Identify which cell holds the provided text, then report its (x, y) central coordinate. 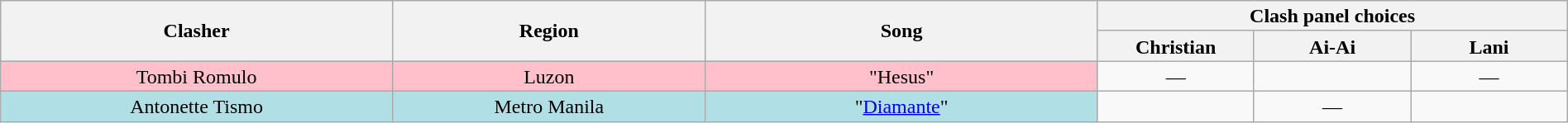
Lani (1489, 46)
Tombi Romulo (197, 76)
Luzon (549, 76)
"Diamante" (901, 106)
Clash panel choices (1332, 17)
Ai-Ai (1331, 46)
Antonette Tismo (197, 106)
"Hesus" (901, 76)
Clasher (197, 31)
Song (901, 31)
Region (549, 31)
Christian (1176, 46)
Metro Manila (549, 106)
